Pinpoint the cell where the given text exists, returning its [X, Y] midpoint coordinate. 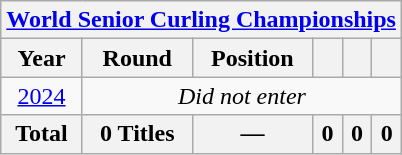
Position [252, 58]
Did not enter [242, 96]
Round [137, 58]
2024 [42, 96]
Total [42, 134]
Year [42, 58]
— [252, 134]
World Senior Curling Championships [202, 20]
0 Titles [137, 134]
